Locate the cell with the specified text and output its [X, Y] center coordinate. 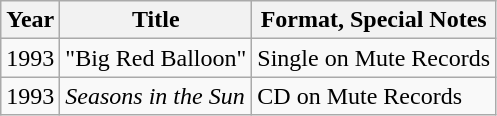
Format, Special Notes [374, 20]
Seasons in the Sun [156, 96]
Year [30, 20]
CD on Mute Records [374, 96]
"Big Red Balloon" [156, 58]
Title [156, 20]
Single on Mute Records [374, 58]
